Find where the given text appears and provide that cell's center as [x, y] coordinate. 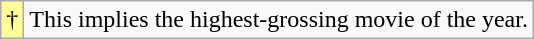
This implies the highest-grossing movie of the year. [279, 20]
† [12, 20]
